Identify which cell holds the provided text, then report its (X, Y) central coordinate. 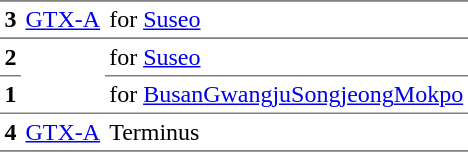
3 (10, 20)
2 (10, 57)
Terminus (286, 132)
4 (10, 132)
for BusanGwangjuSongjeongMokpo (286, 95)
1 (10, 95)
